Provide the (X, Y) coordinate of the cell's center where the given text is located.  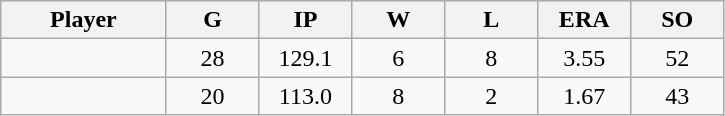
2 (492, 96)
W (398, 20)
43 (678, 96)
ERA (584, 20)
SO (678, 20)
L (492, 20)
113.0 (306, 96)
G (212, 20)
129.1 (306, 58)
IP (306, 20)
52 (678, 58)
28 (212, 58)
3.55 (584, 58)
6 (398, 58)
Player (84, 20)
20 (212, 96)
1.67 (584, 96)
